Return the [x, y] coordinate for the center point of the cell that contains the specified text.  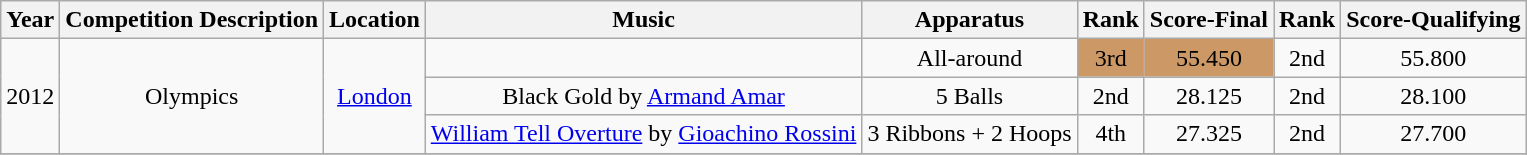
27.700 [1434, 134]
Score-Final [1208, 20]
Location [375, 20]
London [375, 96]
Score-Qualifying [1434, 20]
4th [1110, 134]
3 Ribbons + 2 Hoops [970, 134]
2012 [30, 96]
55.450 [1208, 58]
3rd [1110, 58]
28.100 [1434, 96]
All-around [970, 58]
5 Balls [970, 96]
Competition Description [192, 20]
55.800 [1434, 58]
Year [30, 20]
Black Gold by Armand Amar [644, 96]
28.125 [1208, 96]
William Tell Overture by Gioachino Rossini [644, 134]
27.325 [1208, 134]
Music [644, 20]
Apparatus [970, 20]
Olympics [192, 96]
